Scan for the cell matching the given text and deliver its (x, y) coordinate at center. 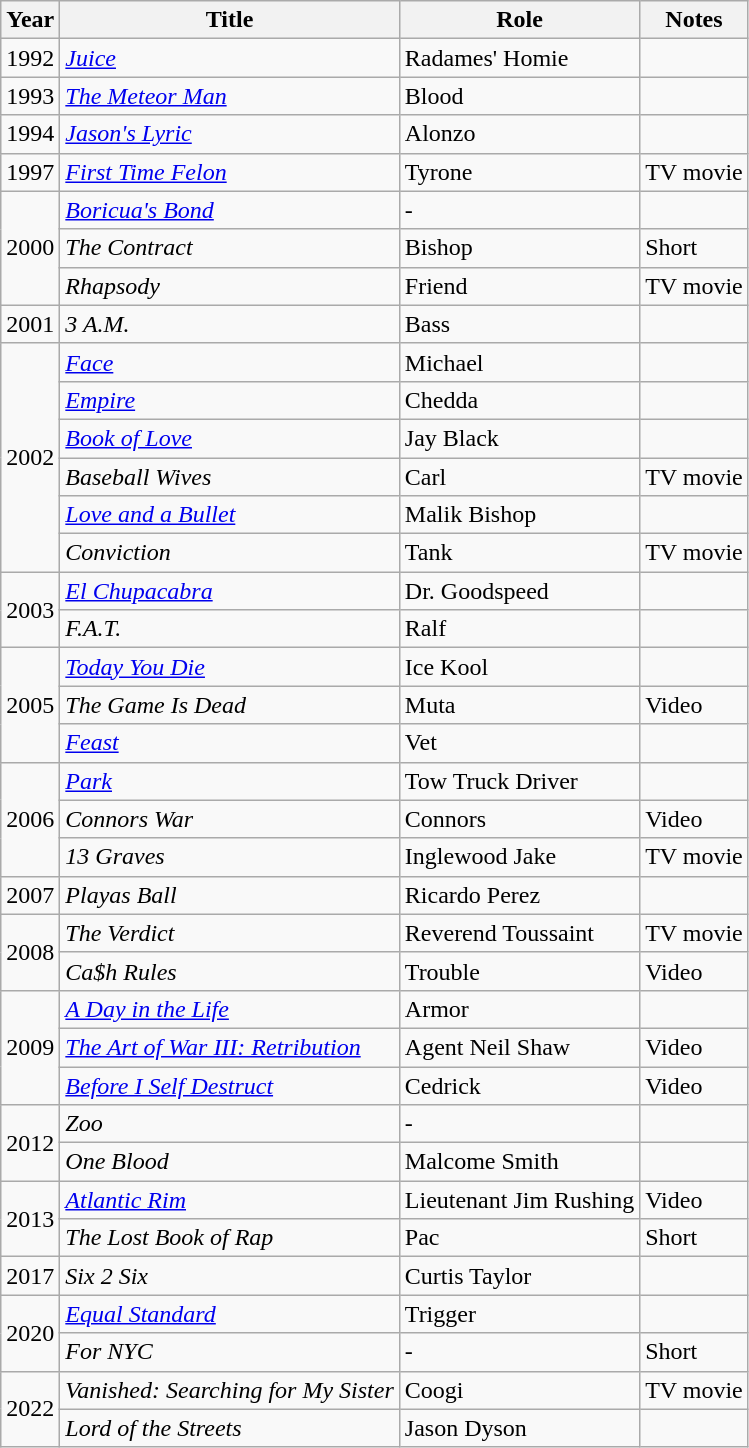
2012 (30, 1143)
2005 (30, 705)
Cedrick (519, 1085)
Michael (519, 362)
Curtis Taylor (519, 1276)
The Game Is Dead (230, 705)
Conviction (230, 553)
Lieutenant Jim Rushing (519, 1200)
Ca$h Rules (230, 971)
1993 (30, 96)
Rhapsody (230, 286)
Inglewood Jake (519, 857)
Connors War (230, 819)
Equal Standard (230, 1314)
Notes (694, 20)
Ralf (519, 629)
The Meteor Man (230, 96)
A Day in the Life (230, 1009)
Radames' Homie (519, 58)
2020 (30, 1333)
The Verdict (230, 933)
Six 2 Six (230, 1276)
Before I Self Destruct (230, 1085)
Park (230, 781)
Coogi (519, 1390)
Malik Bishop (519, 515)
The Lost Book of Rap (230, 1238)
2006 (30, 819)
Baseball Wives (230, 477)
Jason Dyson (519, 1428)
Reverend Toussaint (519, 933)
1992 (30, 58)
Jay Black (519, 438)
One Blood (230, 1162)
For NYC (230, 1352)
Malcome Smith (519, 1162)
Friend (519, 286)
F.A.T. (230, 629)
Boricua's Bond (230, 210)
Feast (230, 743)
Playas Ball (230, 895)
Carl (519, 477)
Armor (519, 1009)
Agent Neil Shaw (519, 1047)
Lord of the Streets (230, 1428)
The Art of War III: Retribution (230, 1047)
Empire (230, 400)
2009 (30, 1047)
2007 (30, 895)
Blood (519, 96)
First Time Felon (230, 172)
Zoo (230, 1124)
Tow Truck Driver (519, 781)
2002 (30, 457)
1994 (30, 134)
Connors (519, 819)
Dr. Goodspeed (519, 591)
Role (519, 20)
Vanished: Searching for My Sister (230, 1390)
2013 (30, 1219)
The Contract (230, 248)
Trigger (519, 1314)
Tank (519, 553)
Bass (519, 324)
Jason's Lyric (230, 134)
Muta (519, 705)
Trouble (519, 971)
Book of Love (230, 438)
Today You Die (230, 667)
Atlantic Rim (230, 1200)
Ice Kool (519, 667)
Love and a Bullet (230, 515)
Face (230, 362)
2001 (30, 324)
Tyrone (519, 172)
3 A.M. (230, 324)
Juice (230, 58)
13 Graves (230, 857)
Bishop (519, 248)
2017 (30, 1276)
1997 (30, 172)
2022 (30, 1409)
Chedda (519, 400)
Alonzo (519, 134)
Year (30, 20)
2000 (30, 248)
Vet (519, 743)
El Chupacabra (230, 591)
Title (230, 20)
Pac (519, 1238)
2003 (30, 610)
Ricardo Perez (519, 895)
2008 (30, 952)
